Provide the (X, Y) coordinate of the cell's center where the given text is located.  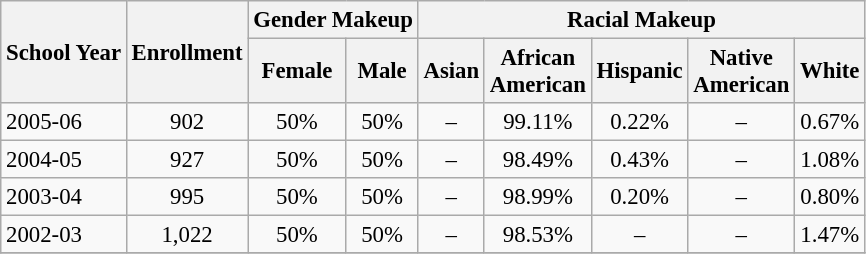
Racial Makeup (642, 20)
Enrollment (187, 52)
0.80% (830, 197)
98.53% (538, 235)
Female (297, 72)
0.22% (640, 122)
98.99% (538, 197)
2002-03 (64, 235)
Male (382, 72)
Hispanic (640, 72)
98.49% (538, 160)
995 (187, 197)
902 (187, 122)
Gender Makeup (333, 20)
927 (187, 160)
1,022 (187, 235)
0.67% (830, 122)
African American (538, 72)
Native American (742, 72)
2003-04 (64, 197)
Asian (451, 72)
1.08% (830, 160)
2005-06 (64, 122)
0.43% (640, 160)
0.20% (640, 197)
School Year (64, 52)
White (830, 72)
2004-05 (64, 160)
99.11% (538, 122)
1.47% (830, 235)
